Extract the [x, y] coordinate from the center of the cell holding the provided text.  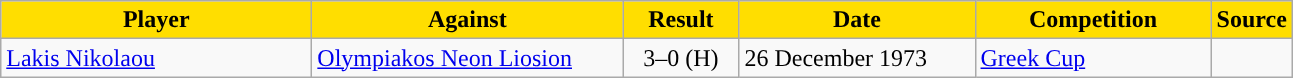
Greek Cup [1093, 58]
26 December 1973 [857, 58]
Source [1252, 20]
Olympiakos Neon Liosion [468, 58]
Competition [1093, 20]
Against [468, 20]
3–0 (H) [681, 58]
Result [681, 20]
Player [156, 20]
Date [857, 20]
Lakis Nikolaou [156, 58]
